For the text-containing cell, return its midpoint in [X, Y] coordinate format. 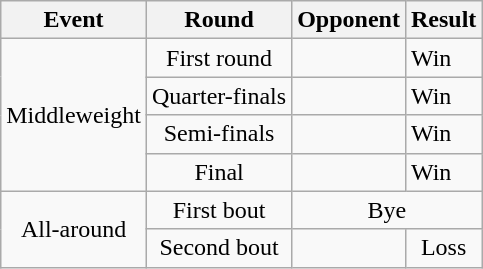
Quarter-finals [218, 96]
Loss [443, 248]
All-around [74, 229]
First bout [218, 210]
Bye [387, 210]
Semi-finals [218, 134]
Event [74, 20]
Opponent [349, 20]
Round [218, 20]
Result [443, 20]
Second bout [218, 248]
Final [218, 172]
First round [218, 58]
Middleweight [74, 115]
